From the cell containing the given text, extract its center point as (x, y) coordinate. 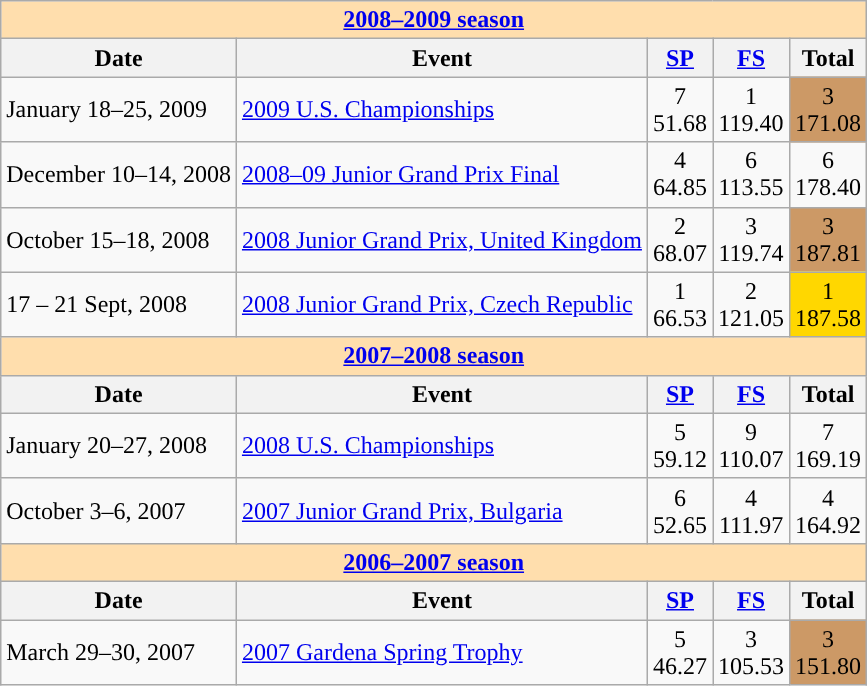
2007–2008 season (434, 356)
2006–2007 season (434, 562)
3 119.74 (752, 240)
2008–2009 season (434, 20)
9 110.07 (752, 446)
January 20–27, 2008 (119, 446)
October 3–6, 2007 (119, 510)
2008 Junior Grand Prix, Czech Republic (442, 304)
7 169.19 (828, 446)
6 52.65 (680, 510)
2007 Gardena Spring Trophy (442, 652)
2008 Junior Grand Prix, United Kingdom (442, 240)
2 68.07 (680, 240)
December 10–14, 2008 (119, 174)
4 64.85 (680, 174)
3 105.53 (752, 652)
March 29–30, 2007 (119, 652)
2007 Junior Grand Prix, Bulgaria (442, 510)
4 111.97 (752, 510)
3 151.80 (828, 652)
7 51.68 (680, 110)
3 187.81 (828, 240)
5 59.12 (680, 446)
2008 U.S. Championships (442, 446)
2 121.05 (752, 304)
January 18–25, 2009 (119, 110)
2009 U.S. Championships (442, 110)
October 15–18, 2008 (119, 240)
6 178.40 (828, 174)
1 119.40 (752, 110)
1 187.58 (828, 304)
5 46.27 (680, 652)
6 113.55 (752, 174)
3 171.08 (828, 110)
4 164.92 (828, 510)
1 66.53 (680, 304)
17 – 21 Sept, 2008 (119, 304)
2008–09 Junior Grand Prix Final (442, 174)
